Return (X, Y) of the center of cell containing provided text 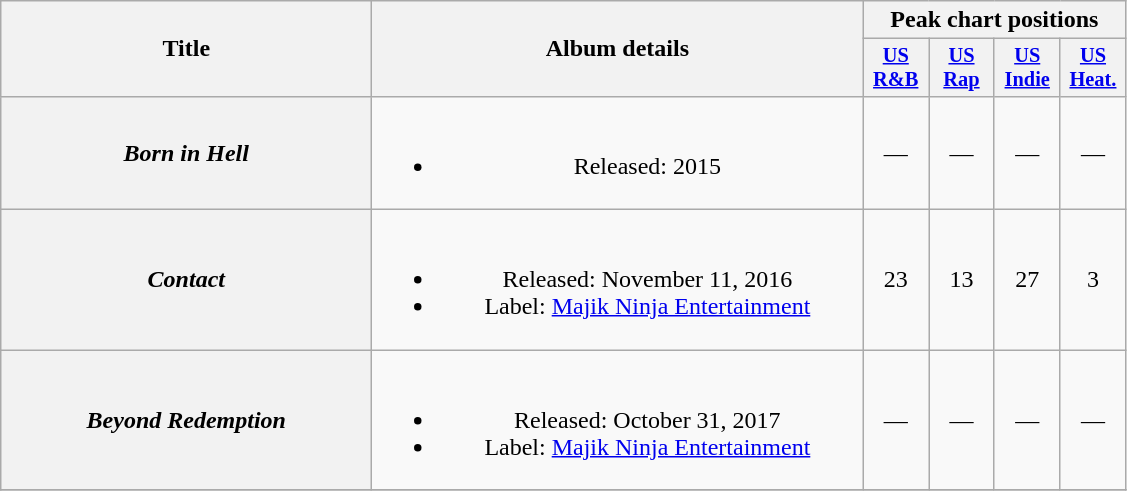
US Rap (962, 68)
Beyond Redemption (186, 420)
3 (1093, 280)
USIndie (1027, 68)
US Heat. (1093, 68)
23 (896, 280)
Title (186, 49)
Album details (618, 49)
Peak chart positions (994, 20)
Released: November 11, 2016Label: Majik Ninja Entertainment (618, 280)
Born in Hell (186, 152)
Released: 2015 (618, 152)
Released: October 31, 2017Label: Majik Ninja Entertainment (618, 420)
USR&B (896, 68)
13 (962, 280)
Contact (186, 280)
27 (1027, 280)
